Locate the cell with the specified text and output its [x, y] center coordinate. 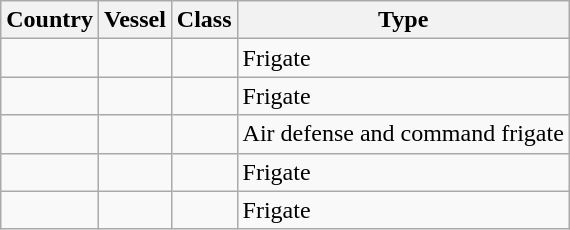
Air defense and command frigate [403, 134]
Vessel [134, 20]
Type [403, 20]
Country [50, 20]
Class [204, 20]
